Capture the cell that displays the provided text and extract its (x, y) central coordinate. 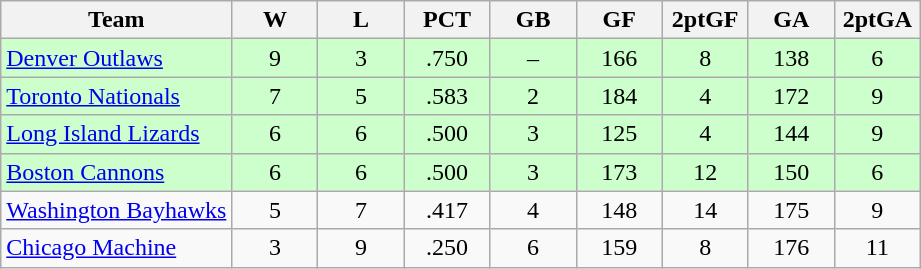
148 (619, 210)
11 (877, 248)
2 (533, 96)
.750 (447, 58)
184 (619, 96)
Washington Bayhawks (116, 210)
150 (791, 172)
14 (705, 210)
.250 (447, 248)
Boston Cannons (116, 172)
Chicago Machine (116, 248)
159 (619, 248)
2ptGA (877, 20)
GF (619, 20)
– (533, 58)
.583 (447, 96)
173 (619, 172)
166 (619, 58)
125 (619, 134)
176 (791, 248)
Denver Outlaws (116, 58)
2ptGF (705, 20)
GB (533, 20)
Team (116, 20)
Long Island Lizards (116, 134)
GA (791, 20)
175 (791, 210)
W (275, 20)
Toronto Nationals (116, 96)
172 (791, 96)
12 (705, 172)
138 (791, 58)
.417 (447, 210)
L (361, 20)
PCT (447, 20)
144 (791, 134)
